Identify which cell holds the provided text, then report its (X, Y) central coordinate. 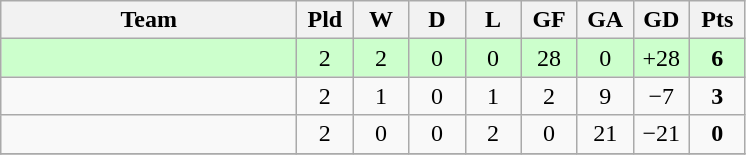
GA (605, 20)
28 (549, 58)
+28 (661, 58)
L (493, 20)
3 (717, 96)
21 (605, 134)
GF (549, 20)
Pld (325, 20)
Pts (717, 20)
9 (605, 96)
W (381, 20)
−7 (661, 96)
Team (149, 20)
−21 (661, 134)
GD (661, 20)
6 (717, 58)
D (437, 20)
